Capture the cell that displays the provided text and extract its [x, y] central coordinate. 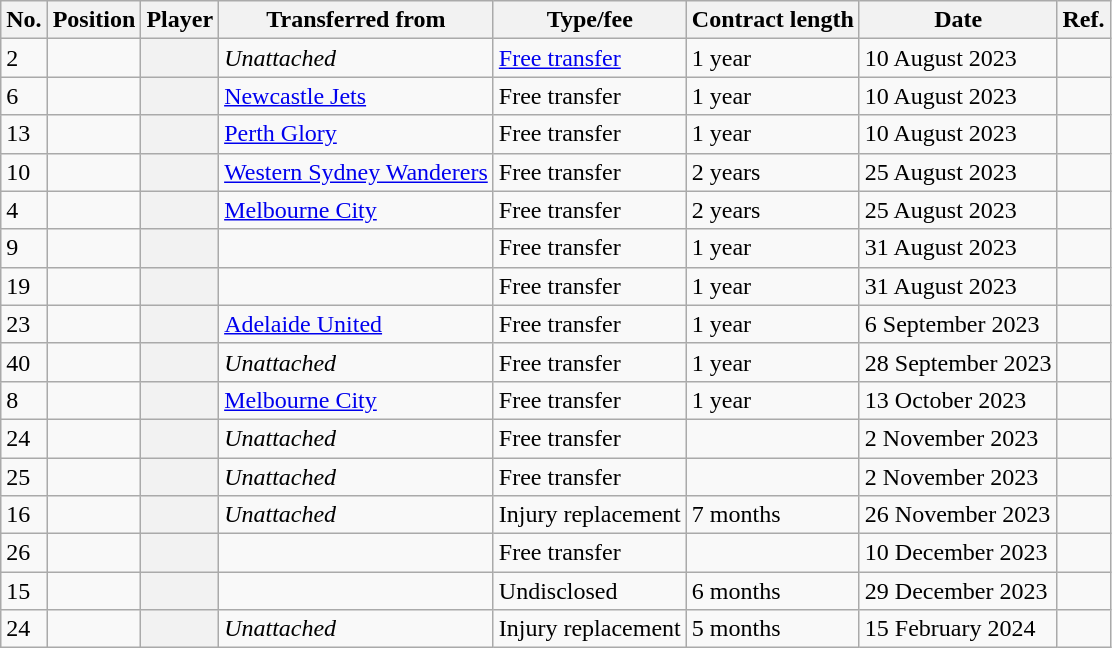
6 September 2023 [958, 324]
10 [24, 172]
6 [24, 96]
7 months [772, 515]
10 December 2023 [958, 553]
Transferred from [356, 20]
19 [24, 286]
13 October 2023 [958, 400]
No. [24, 20]
4 [24, 210]
8 [24, 400]
26 [24, 553]
2 [24, 58]
23 [24, 324]
13 [24, 134]
Player [180, 20]
Date [958, 20]
15 February 2024 [958, 629]
28 September 2023 [958, 362]
Western Sydney Wanderers [356, 172]
Type/fee [590, 20]
Perth Glory [356, 134]
Newcastle Jets [356, 96]
5 months [772, 629]
Ref. [1084, 20]
29 December 2023 [958, 591]
6 months [772, 591]
Contract length [772, 20]
Adelaide United [356, 324]
Undisclosed [590, 591]
25 [24, 477]
26 November 2023 [958, 515]
16 [24, 515]
9 [24, 248]
Position [94, 20]
15 [24, 591]
40 [24, 362]
